From the cell containing the given text, extract its center point as (x, y) coordinate. 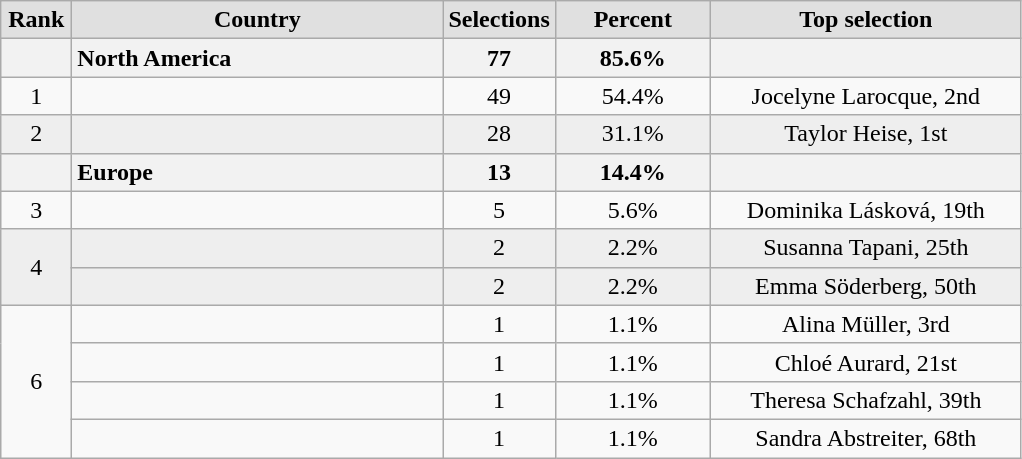
Percent (632, 20)
Dominika Lásková, 19th (866, 210)
5.6% (632, 210)
Top selection (866, 20)
Chloé Aurard, 21st (866, 362)
31.1% (632, 134)
Selections (499, 20)
Country (258, 20)
Europe (258, 172)
14.4% (632, 172)
54.4% (632, 96)
Emma Söderberg, 50th (866, 286)
North America (258, 58)
13 (499, 172)
85.6% (632, 58)
77 (499, 58)
Taylor Heise, 1st (866, 134)
6 (36, 381)
3 (36, 210)
28 (499, 134)
Theresa Schafzahl, 39th (866, 400)
Alina Müller, 3rd (866, 324)
49 (499, 96)
Susanna Tapani, 25th (866, 248)
4 (36, 267)
Sandra Abstreiter, 68th (866, 438)
5 (499, 210)
Rank (36, 20)
Jocelyne Larocque, 2nd (866, 96)
